For the text-containing cell, return its midpoint in (X, Y) coordinate format. 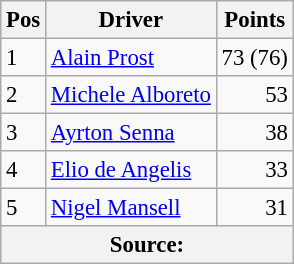
Michele Alboreto (132, 95)
3 (24, 133)
4 (24, 170)
5 (24, 208)
38 (254, 133)
53 (254, 95)
1 (24, 58)
Source: (147, 245)
Elio de Angelis (132, 170)
Alain Prost (132, 58)
31 (254, 208)
Ayrton Senna (132, 133)
Nigel Mansell (132, 208)
Points (254, 20)
73 (76) (254, 58)
2 (24, 95)
Driver (132, 20)
Pos (24, 20)
33 (254, 170)
